Output the (X, Y) coordinate of the center of the cell containing the given text.  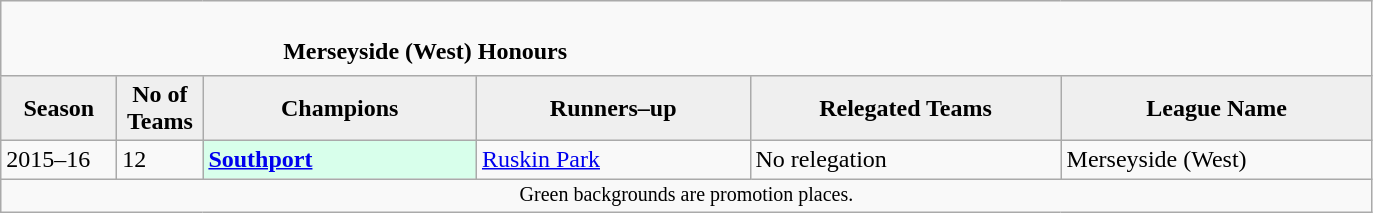
No relegation (906, 159)
Ruskin Park (613, 159)
Relegated Teams (906, 108)
Green backgrounds are promotion places. (686, 194)
2015–16 (59, 159)
Southport (340, 159)
Merseyside (West) (1216, 159)
Runners–up (613, 108)
Season (59, 108)
No of Teams (160, 108)
League Name (1216, 108)
Champions (340, 108)
12 (160, 159)
